Provide the [x, y] coordinate of the cell's center where the given text is located.  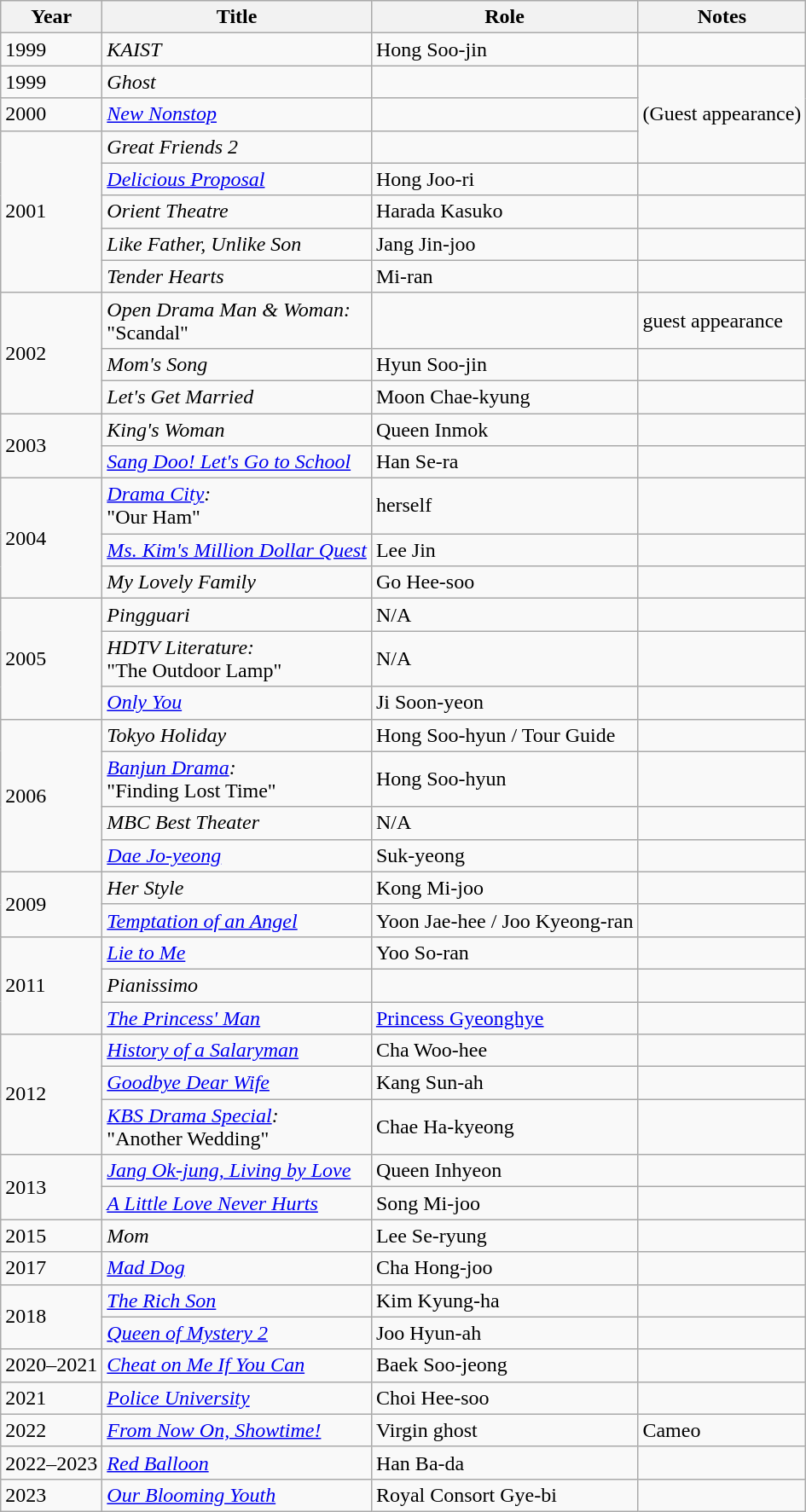
Like Father, Unlike Son [237, 244]
2017 [51, 1268]
A Little Love Never Hurts [237, 1203]
Goodbye Dear Wife [237, 1083]
2018 [51, 1317]
Han Ba-da [505, 1463]
Chae Ha-kyeong [505, 1127]
2022 [51, 1430]
Temptation of an Angel [237, 920]
Banjun Drama:"Finding Lost Time" [237, 779]
2004 [51, 539]
Lie to Me [237, 953]
Queen Inmok [505, 429]
Tokyo Holiday [237, 735]
Her Style [237, 888]
KBS Drama Special:"Another Wedding" [237, 1127]
Kong Mi-joo [505, 888]
Cameo [722, 1430]
KAIST [237, 49]
Delicious Proposal [237, 179]
(Guest appearance) [722, 114]
Choi Hee-soo [505, 1398]
Jang Ok-jung, Living by Love [237, 1171]
Virgin ghost [505, 1430]
Police University [237, 1398]
Role [505, 17]
Hong Soo-hyun [505, 779]
Tender Hearts [237, 276]
Sang Doo! Let's Go to School [237, 462]
Cha Woo-hee [505, 1051]
My Lovely Family [237, 582]
Only You [237, 703]
Mad Dog [237, 1268]
Royal Consort Gye-bi [505, 1495]
Song Mi-joo [505, 1203]
Cheat on Me If You Can [237, 1365]
Hong Soo-hyun / Tour Guide [505, 735]
Red Balloon [237, 1463]
Yoo So-ran [505, 953]
Moon Chae-kyung [505, 397]
History of a Salaryman [237, 1051]
Open Drama Man & Woman:"Scandal" [237, 321]
The Rich Son [237, 1301]
2022–2023 [51, 1463]
Ms. Kim's Million Dollar Quest [237, 550]
2009 [51, 904]
2013 [51, 1187]
Hong Soo-jin [505, 49]
Great Friends 2 [237, 147]
2015 [51, 1236]
2020–2021 [51, 1365]
Let's Get Married [237, 397]
Princess Gyeonghye [505, 1017]
Go Hee-soo [505, 582]
Jang Jin-joo [505, 244]
Orient Theatre [237, 211]
2002 [51, 353]
2003 [51, 445]
2012 [51, 1095]
Drama City:"Our Ham" [237, 507]
2006 [51, 795]
guest appearance [722, 321]
Cha Hong-joo [505, 1268]
Mom's Song [237, 364]
2005 [51, 658]
MBC Best Theater [237, 823]
herself [505, 507]
From Now On, Showtime! [237, 1430]
King's Woman [237, 429]
Title [237, 17]
Pianissimo [237, 985]
The Princess' Man [237, 1017]
Year [51, 17]
Ji Soon-yeon [505, 703]
Harada Kasuko [505, 211]
Mom [237, 1236]
Lee Jin [505, 550]
Kang Sun-ah [505, 1083]
Queen Inhyeon [505, 1171]
2021 [51, 1398]
2001 [51, 211]
2011 [51, 985]
Pingguari [237, 615]
Mi-ran [505, 276]
Notes [722, 17]
Han Se-ra [505, 462]
HDTV Literature:"The Outdoor Lamp" [237, 658]
Dae Jo-yeong [237, 855]
Baek Soo-jeong [505, 1365]
Hyun Soo-jin [505, 364]
Ghost [237, 82]
2000 [51, 114]
New Nonstop [237, 114]
Kim Kyung-ha [505, 1301]
Queen of Mystery 2 [237, 1333]
2023 [51, 1495]
Joo Hyun-ah [505, 1333]
Yoon Jae-hee / Joo Kyeong-ran [505, 920]
Our Blooming Youth [237, 1495]
Hong Joo-ri [505, 179]
Suk-yeong [505, 855]
Lee Se-ryung [505, 1236]
